Detect which cell encompasses the target text, then output its [x, y] center coordinate. 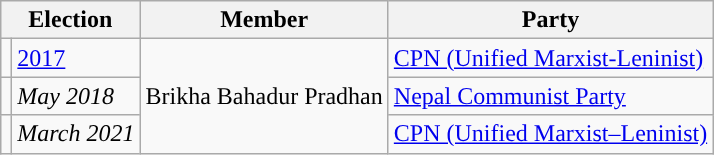
March 2021 [76, 134]
Nepal Communist Party [550, 96]
Brikha Bahadur Pradhan [264, 96]
Party [550, 20]
2017 [76, 58]
Member [264, 20]
May 2018 [76, 96]
Election [70, 20]
CPN (Unified Marxist-Leninist) [550, 58]
CPN (Unified Marxist–Leninist) [550, 134]
